Provide the (x, y) coordinate of the cell's center where the given text is located.  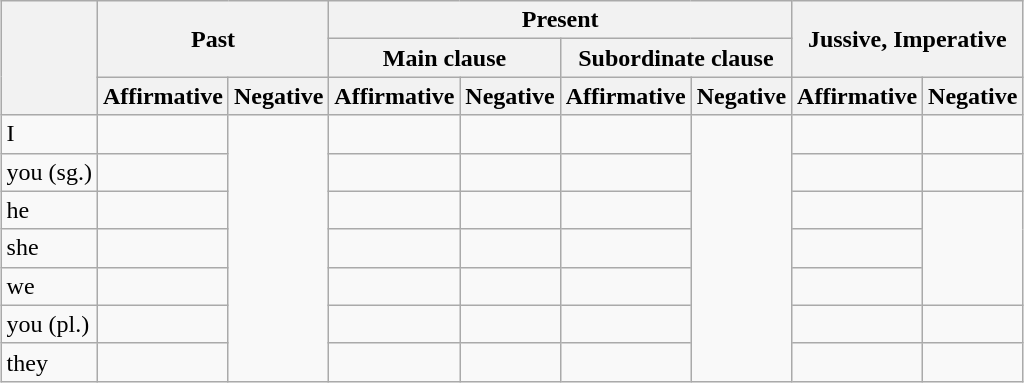
I (49, 134)
they (49, 362)
you (pl.) (49, 324)
she (49, 248)
Jussive, Imperative (908, 39)
Past (212, 39)
Main clause (444, 58)
you (sg.) (49, 172)
we (49, 286)
he (49, 210)
Subordinate clause (676, 58)
Present (560, 20)
